Search for the cell housing the specified text and yield its (x, y) center coordinate. 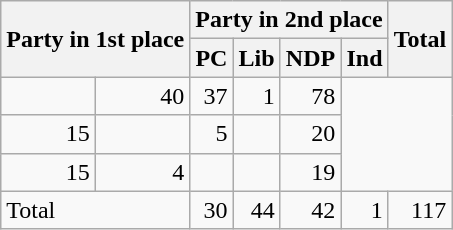
117 (420, 210)
37 (212, 96)
19 (310, 172)
44 (256, 210)
78 (310, 96)
Lib (256, 58)
20 (310, 134)
Party in 2nd place (289, 20)
Party in 1st place (96, 39)
PC (212, 58)
42 (310, 210)
4 (142, 172)
5 (212, 134)
40 (142, 96)
30 (212, 210)
NDP (310, 58)
Ind (364, 58)
